Extract the (x, y) coordinate from the center of the cell holding the provided text.  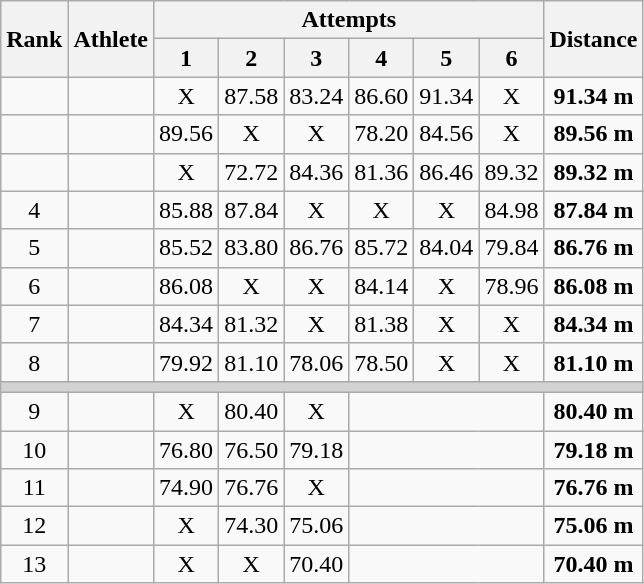
87.84 (252, 210)
11 (34, 488)
75.06 (316, 526)
83.24 (316, 96)
81.10 (252, 362)
84.14 (382, 286)
85.88 (186, 210)
81.10 m (594, 362)
84.36 (316, 172)
87.84 m (594, 210)
78.96 (512, 286)
81.36 (382, 172)
10 (34, 449)
76.80 (186, 449)
70.40 (316, 564)
87.58 (252, 96)
91.34 m (594, 96)
85.72 (382, 248)
84.04 (446, 248)
12 (34, 526)
Attempts (349, 20)
76.50 (252, 449)
80.40 (252, 411)
79.18 m (594, 449)
76.76 m (594, 488)
13 (34, 564)
78.20 (382, 134)
89.32 (512, 172)
75.06 m (594, 526)
85.52 (186, 248)
89.32 m (594, 172)
70.40 m (594, 564)
84.34 m (594, 324)
76.76 (252, 488)
74.30 (252, 526)
86.08 m (594, 286)
7 (34, 324)
86.46 (446, 172)
83.80 (252, 248)
9 (34, 411)
80.40 m (594, 411)
79.92 (186, 362)
8 (34, 362)
89.56 (186, 134)
2 (252, 58)
86.76 m (594, 248)
84.98 (512, 210)
81.38 (382, 324)
Athlete (111, 39)
Rank (34, 39)
84.34 (186, 324)
Distance (594, 39)
91.34 (446, 96)
79.84 (512, 248)
79.18 (316, 449)
84.56 (446, 134)
3 (316, 58)
74.90 (186, 488)
89.56 m (594, 134)
78.50 (382, 362)
86.60 (382, 96)
81.32 (252, 324)
72.72 (252, 172)
1 (186, 58)
78.06 (316, 362)
86.76 (316, 248)
86.08 (186, 286)
